Provide the (x, y) coordinate of the cell's center where the given text is located.  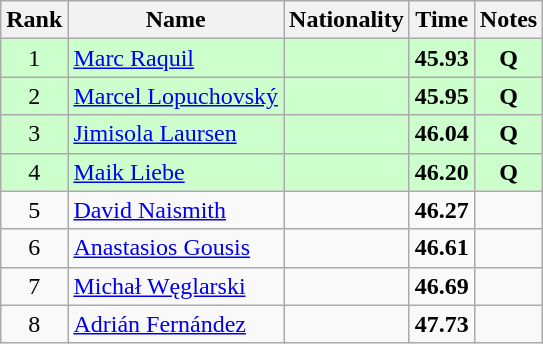
46.27 (442, 210)
Adrián Fernández (176, 324)
45.93 (442, 58)
7 (34, 286)
David Naismith (176, 210)
4 (34, 172)
Notes (508, 20)
46.04 (442, 134)
Time (442, 20)
Rank (34, 20)
8 (34, 324)
1 (34, 58)
45.95 (442, 96)
46.20 (442, 172)
46.61 (442, 248)
Anastasios Gousis (176, 248)
Marc Raquil (176, 58)
Name (176, 20)
3 (34, 134)
47.73 (442, 324)
2 (34, 96)
6 (34, 248)
46.69 (442, 286)
Nationality (347, 20)
Marcel Lopuchovský (176, 96)
Michał Węglarski (176, 286)
Jimisola Laursen (176, 134)
Maik Liebe (176, 172)
5 (34, 210)
